Detect which cell encompasses the target text, then output its (x, y) center coordinate. 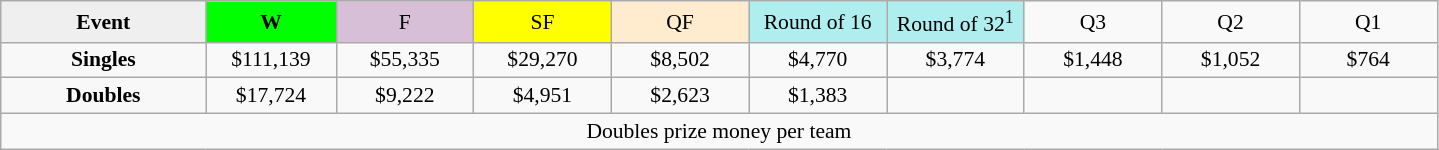
$55,335 (405, 60)
Round of 16 (818, 22)
Event (104, 22)
SF (543, 22)
$29,270 (543, 60)
$8,502 (680, 60)
Q2 (1231, 22)
Q3 (1093, 22)
$764 (1368, 60)
$9,222 (405, 96)
$4,951 (543, 96)
Doubles (104, 96)
$2,623 (680, 96)
F (405, 22)
Round of 321 (955, 22)
$111,139 (271, 60)
Doubles prize money per team (719, 132)
$1,448 (1093, 60)
QF (680, 22)
Q1 (1368, 22)
$3,774 (955, 60)
$1,383 (818, 96)
$17,724 (271, 96)
$1,052 (1231, 60)
Singles (104, 60)
$4,770 (818, 60)
W (271, 22)
